Find where the given text appears and provide that cell's center as (x, y) coordinate. 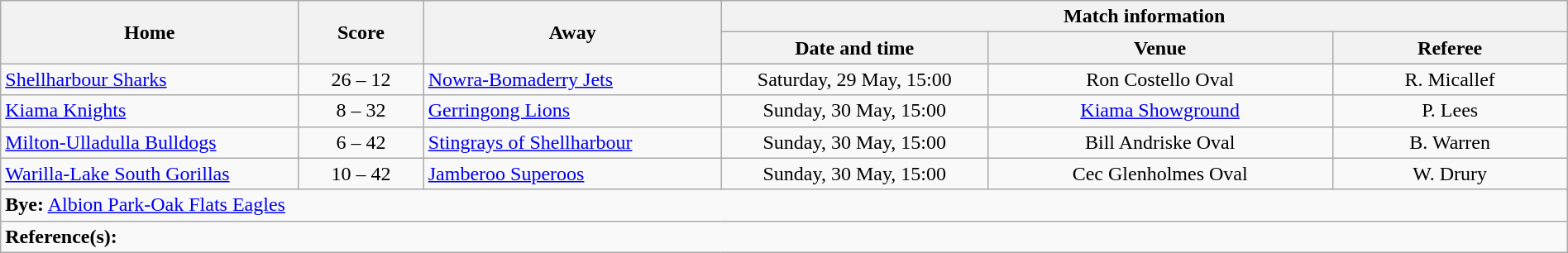
Cec Glenholmes Oval (1159, 174)
Match information (1145, 17)
Gerringong Lions (572, 111)
R. Micallef (1450, 79)
Bill Andriske Oval (1159, 142)
Ron Costello Oval (1159, 79)
Venue (1159, 48)
Saturday, 29 May, 15:00 (854, 79)
6 – 42 (361, 142)
Kiama Showground (1159, 111)
Home (150, 32)
B. Warren (1450, 142)
8 – 32 (361, 111)
Kiama Knights (150, 111)
Milton-Ulladulla Bulldogs (150, 142)
Bye: Albion Park-Oak Flats Eagles (784, 205)
Stingrays of Shellharbour (572, 142)
Score (361, 32)
W. Drury (1450, 174)
26 – 12 (361, 79)
Jamberoo Superoos (572, 174)
Nowra-Bomaderry Jets (572, 79)
Shellharbour Sharks (150, 79)
Referee (1450, 48)
Reference(s): (784, 236)
10 – 42 (361, 174)
Away (572, 32)
Date and time (854, 48)
Warilla-Lake South Gorillas (150, 174)
P. Lees (1450, 111)
